Pinpoint the cell where the given text exists, returning its (X, Y) midpoint coordinate. 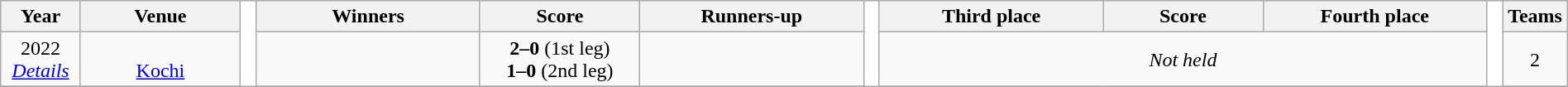
Runners-up (752, 17)
2022 Details (41, 60)
Winners (368, 17)
Kochi (160, 60)
Teams (1535, 17)
Third place (991, 17)
Year (41, 17)
2–0 (1st leg)1–0 (2nd leg) (559, 60)
2 (1535, 60)
Venue (160, 17)
Fourth place (1374, 17)
Not held (1183, 60)
